Output the (X, Y) coordinate of the center of the cell containing the given text.  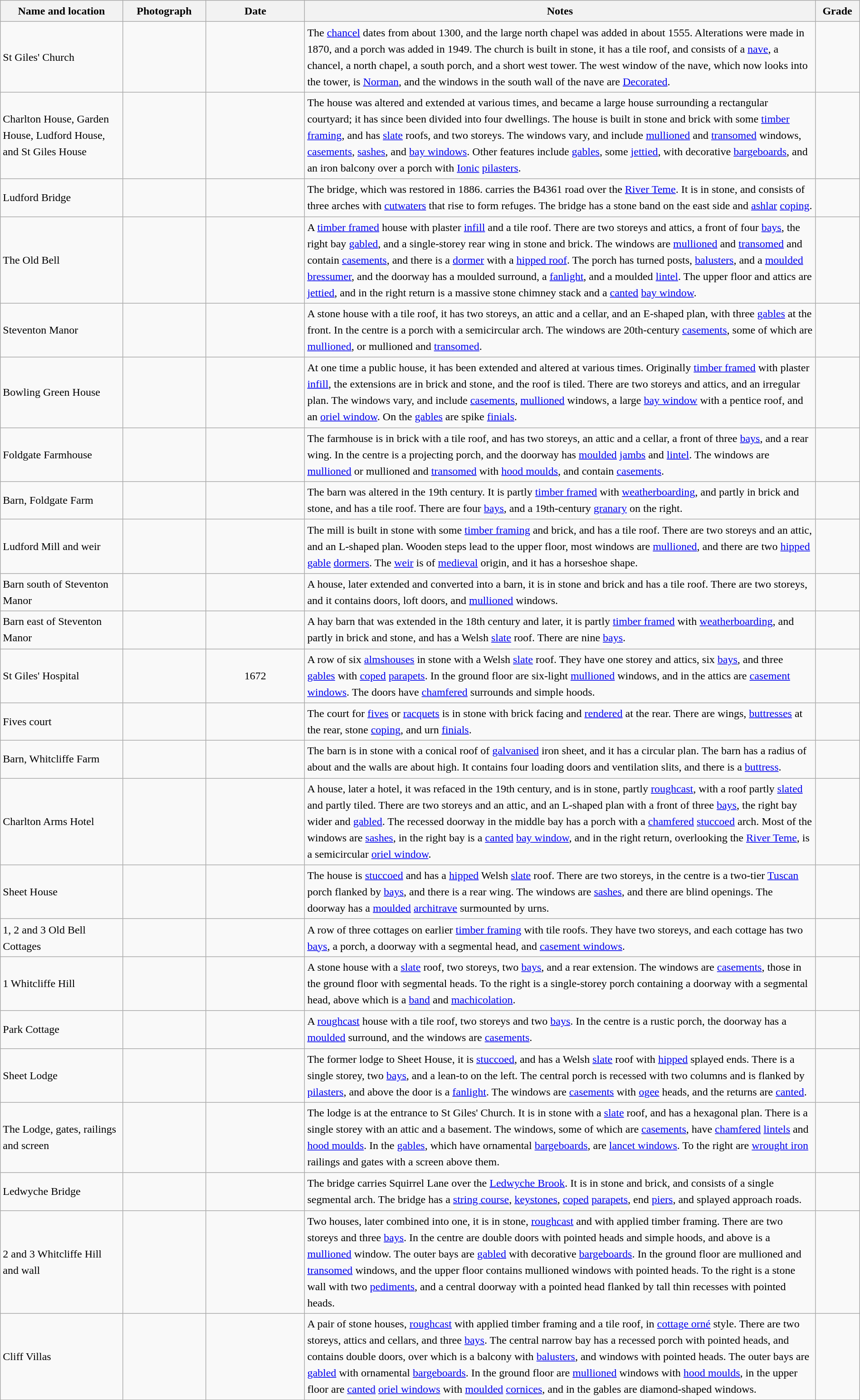
Charlton House, Garden House, Ludford House, and St Giles House (62, 135)
Ledwyche Bridge (62, 1192)
Barn, Whitcliffe Farm (62, 760)
Cliff Villas (62, 1357)
Ludford Bridge (62, 198)
1672 (255, 676)
Barn south of Steventon Manor (62, 592)
Photograph (164, 11)
Park Cottage (62, 1029)
The Old Bell (62, 260)
1, 2 and 3 Old Bell Cottages (62, 938)
Barn, Foldgate Farm (62, 500)
Grade (837, 11)
1 Whitcliffe Hill (62, 984)
Date (255, 11)
2 and 3 Whitcliffe Hill and wall (62, 1262)
Charlton Arms Hotel (62, 821)
Bowling Green House (62, 392)
Sheet Lodge (62, 1076)
Notes (560, 11)
Steventon Manor (62, 330)
The Lodge, gates, railings and screen (62, 1137)
St Giles' Church (62, 57)
Fives court (62, 722)
Ludford Mill and weir (62, 546)
Name and location (62, 11)
Barn east of Steventon Manor (62, 630)
Foldgate Farmhouse (62, 455)
Sheet House (62, 892)
St Giles' Hospital (62, 676)
